Scan for the cell matching the given text and deliver its (X, Y) coordinate at center. 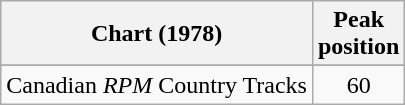
Peakposition (358, 34)
60 (358, 85)
Chart (1978) (157, 34)
Canadian RPM Country Tracks (157, 85)
